Scan for the cell matching the given text and deliver its (X, Y) coordinate at center. 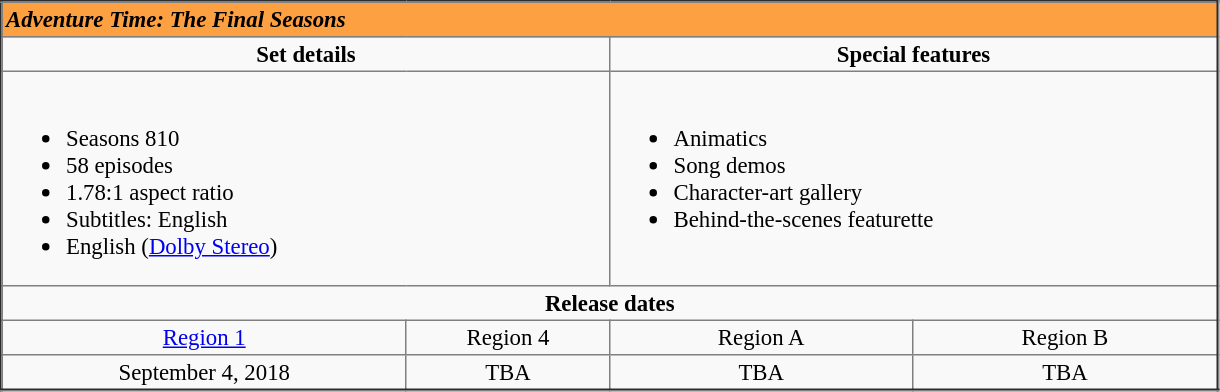
Special features (914, 54)
Set details (306, 54)
Region 1 (204, 338)
AnimaticsSong demosCharacter-art galleryBehind-the-scenes featurette (914, 178)
Seasons 81058 episodes1.78:1 aspect ratioSubtitles: EnglishEnglish (Dolby Stereo) (306, 178)
Release dates (610, 303)
Region 4 (508, 338)
September 4, 2018 (204, 372)
Adventure Time: The Final Seasons (610, 20)
Region A (762, 338)
Region B (1066, 338)
